Find where the given text appears and provide that cell's center as [X, Y] coordinate. 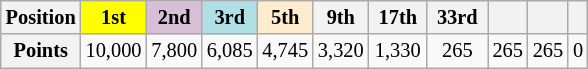
1st [114, 17]
17th [398, 17]
6,085 [230, 51]
9th [341, 17]
3,320 [341, 51]
7,800 [174, 51]
4,745 [285, 51]
3rd [230, 17]
0 [578, 51]
Position [41, 17]
10,000 [114, 51]
Points [41, 51]
5th [285, 17]
33rd [458, 17]
2nd [174, 17]
1,330 [398, 51]
